Output the [X, Y] coordinate of the center of the cell containing the given text.  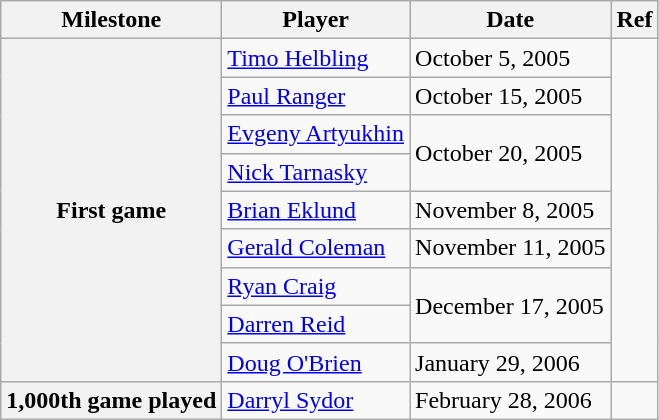
Darren Reid [316, 324]
Ryan Craig [316, 286]
February 28, 2006 [510, 400]
Date [510, 20]
Darryl Sydor [316, 400]
October 5, 2005 [510, 58]
Gerald Coleman [316, 248]
Milestone [112, 20]
Brian Eklund [316, 210]
1,000th game played [112, 400]
December 17, 2005 [510, 305]
Paul Ranger [316, 96]
First game [112, 210]
October 20, 2005 [510, 153]
Timo Helbling [316, 58]
January 29, 2006 [510, 362]
November 11, 2005 [510, 248]
October 15, 2005 [510, 96]
Evgeny Artyukhin [316, 134]
Nick Tarnasky [316, 172]
Doug O'Brien [316, 362]
November 8, 2005 [510, 210]
Ref [634, 20]
Player [316, 20]
